Extract the (X, Y) coordinate from the center of the cell holding the provided text.  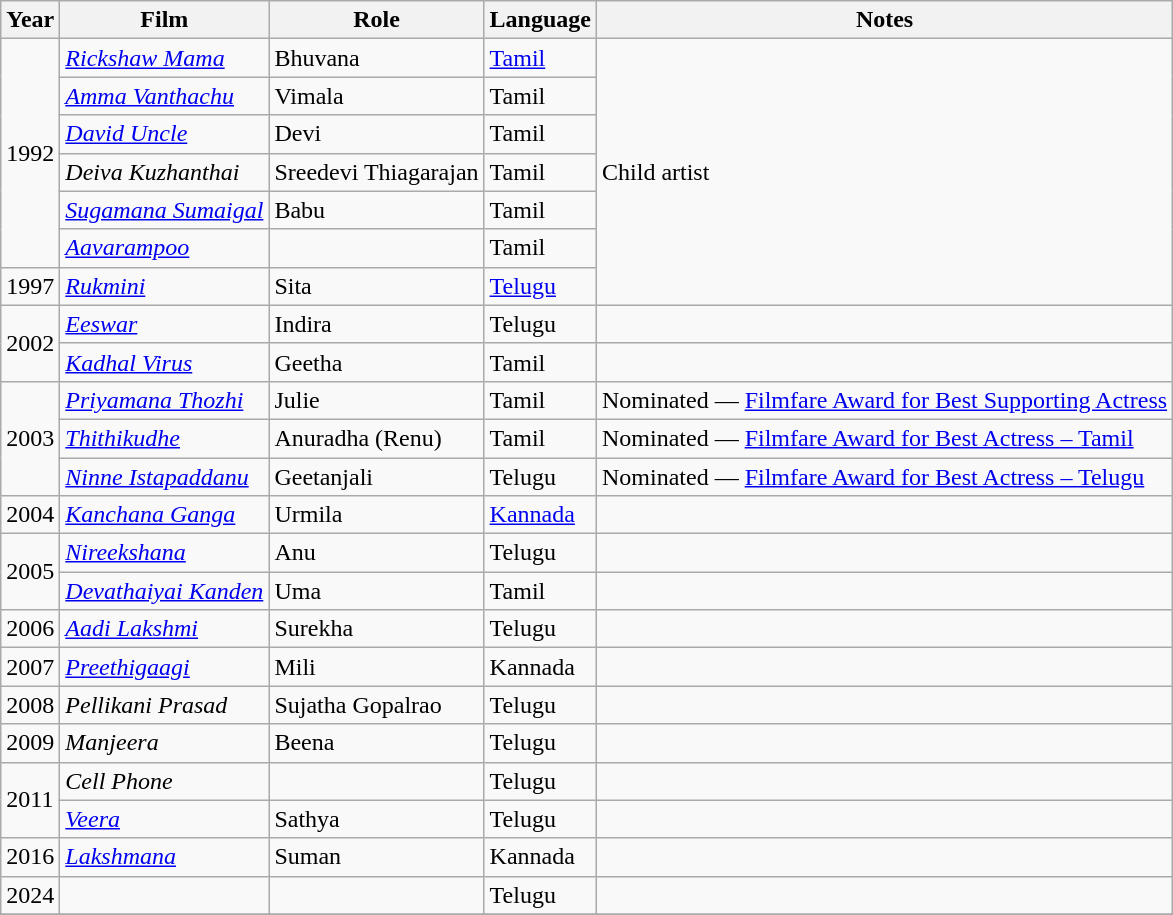
Geetha (376, 362)
Veera (164, 819)
Nireekshana (164, 553)
Indira (376, 324)
Surekha (376, 629)
Suman (376, 857)
Cell Phone (164, 781)
2005 (30, 572)
Geetanjali (376, 477)
Anuradha (Renu) (376, 438)
Bhuvana (376, 58)
Devathaiyai Kanden (164, 591)
Sita (376, 286)
2003 (30, 438)
2024 (30, 895)
2011 (30, 800)
Year (30, 20)
Anu (376, 553)
David Uncle (164, 134)
Rukmini (164, 286)
Priyamana Thozhi (164, 400)
Sreedevi Thiagarajan (376, 172)
2009 (30, 743)
Nominated — Filmfare Award for Best Supporting Actress (885, 400)
Aavarampoo (164, 248)
1997 (30, 286)
Kanchana Ganga (164, 515)
Urmila (376, 515)
Notes (885, 20)
Ninne Istapaddanu (164, 477)
Deiva Kuzhanthai (164, 172)
Child artist (885, 172)
Film (164, 20)
Sugamana Sumaigal (164, 210)
Nominated — Filmfare Award for Best Actress – Tamil (885, 438)
2004 (30, 515)
Babu (376, 210)
Uma (376, 591)
Sathya (376, 819)
Pellikani Prasad (164, 705)
Lakshmana (164, 857)
Manjeera (164, 743)
Julie (376, 400)
Thithikudhe (164, 438)
2008 (30, 705)
Role (376, 20)
Amma Vanthachu (164, 96)
2007 (30, 667)
Nominated — Filmfare Award for Best Actress – Telugu (885, 477)
Preethigaagi (164, 667)
2002 (30, 343)
Kadhal Virus (164, 362)
Vimala (376, 96)
2006 (30, 629)
Aadi Lakshmi (164, 629)
Sujatha Gopalrao (376, 705)
Language (540, 20)
Devi (376, 134)
Eeswar (164, 324)
2016 (30, 857)
Rickshaw Mama (164, 58)
1992 (30, 153)
Mili (376, 667)
Beena (376, 743)
